For the text-containing cell, return its midpoint in [x, y] coordinate format. 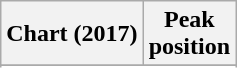
Chart (2017) [72, 34]
Peakposition [189, 34]
